Return the (X, Y) coordinate for the center point of the cell that contains the specified text.  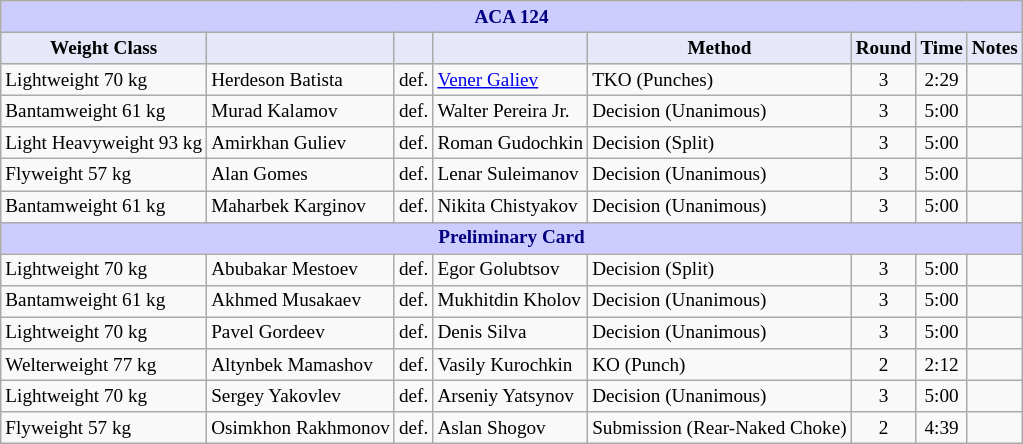
Roman Gudochkin (510, 143)
Mukhitdin Kholov (510, 301)
KO (Punch) (720, 365)
Vener Galiev (510, 80)
Nikita Chistyakov (510, 206)
Denis Silva (510, 333)
Arseniy Yatsynov (510, 396)
Weight Class (104, 48)
Welterweight 77 kg (104, 365)
Osimkhon Rakhmonov (301, 428)
Maharbek Karginov (301, 206)
Method (720, 48)
Abubakar Mestoev (301, 270)
Aslan Shogov (510, 428)
Alan Gomes (301, 175)
Submission (Rear-Naked Choke) (720, 428)
2:12 (942, 365)
4:39 (942, 428)
Lenar Suleimanov (510, 175)
Murad Kalamov (301, 111)
Round (884, 48)
ACA 124 (512, 17)
Walter Pereira Jr. (510, 111)
Pavel Gordeev (301, 333)
Sergey Yakovlev (301, 396)
Light Heavyweight 93 kg (104, 143)
TKO (Punches) (720, 80)
Herdeson Batista (301, 80)
Time (942, 48)
Amirkhan Guliev (301, 143)
Vasily Kurochkin (510, 365)
Akhmed Musakaev (301, 301)
Notes (994, 48)
Altynbek Mamashov (301, 365)
2:29 (942, 80)
Egor Golubtsov (510, 270)
Preliminary Card (512, 238)
